Pinpoint the cell where the given text exists, returning its (x, y) midpoint coordinate. 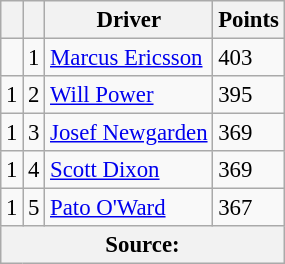
367 (248, 208)
Josef Newgarden (129, 133)
Scott Dixon (129, 170)
5 (34, 208)
403 (248, 58)
Source: (142, 245)
Driver (129, 20)
Will Power (129, 95)
Pato O'Ward (129, 208)
3 (34, 133)
4 (34, 170)
2 (34, 95)
Marcus Ericsson (129, 58)
Points (248, 20)
395 (248, 95)
